Scan for the cell matching the given text and deliver its (X, Y) coordinate at center. 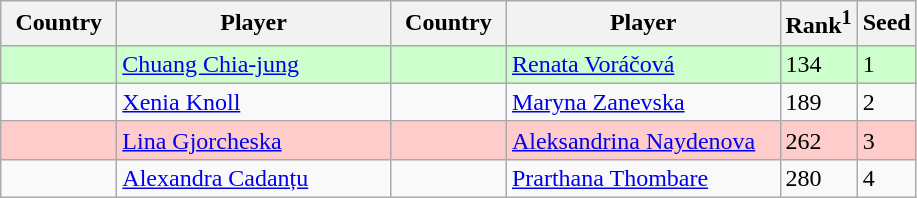
Xenia Knoll (254, 102)
Maryna Zanevska (643, 102)
Prarthana Thombare (643, 178)
2 (886, 102)
Renata Voráčová (643, 64)
Aleksandrina Naydenova (643, 140)
189 (818, 102)
Lina Gjorcheska (254, 140)
134 (818, 64)
4 (886, 178)
Rank1 (818, 24)
280 (818, 178)
3 (886, 140)
1 (886, 64)
262 (818, 140)
Chuang Chia-jung (254, 64)
Alexandra Cadanțu (254, 178)
Seed (886, 24)
